Return (x, y) of the center of cell containing provided text 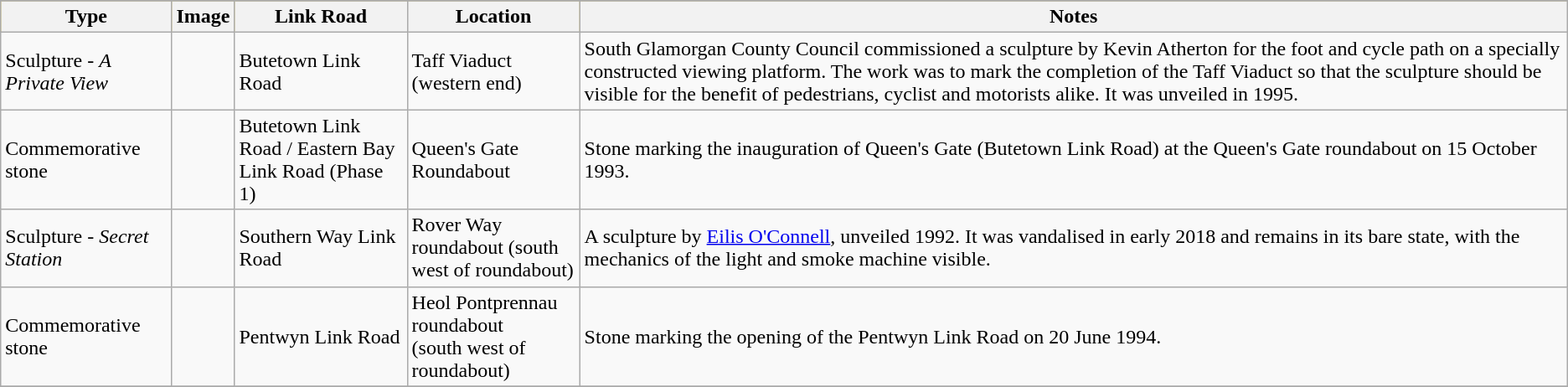
Rover Way roundabout (south west of roundabout) (493, 248)
Type (86, 17)
Butetown Link Road (321, 71)
Link Road (321, 17)
Southern Way Link Road (321, 248)
Butetown Link Road / Eastern Bay Link Road (Phase 1) (321, 159)
Sculpture - A Private View (86, 71)
Image (203, 17)
Notes (1074, 17)
Stone marking the inauguration of Queen's Gate (Butetown Link Road) at the Queen's Gate roundabout on 15 October 1993. (1074, 159)
Queen's Gate Roundabout (493, 159)
Location (493, 17)
Pentwyn Link Road (321, 337)
Stone marking the opening of the Pentwyn Link Road on 20 June 1994. (1074, 337)
Sculpture - Secret Station (86, 248)
Taff Viaduct(western end) (493, 71)
Heol Pontprennau roundabout(south west of roundabout) (493, 337)
